Identify which cell holds the provided text, then report its (x, y) central coordinate. 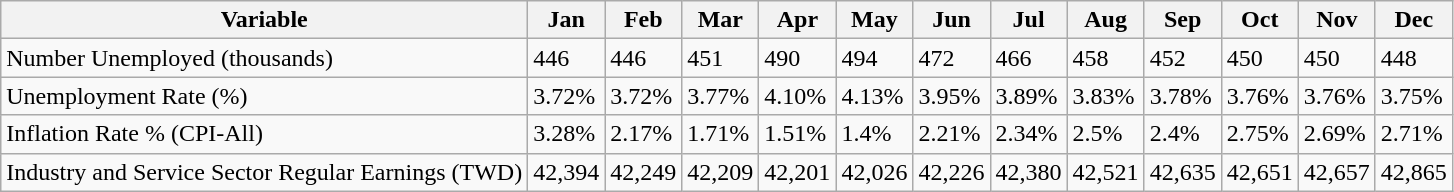
Oct (1260, 20)
42,380 (1028, 172)
1.51% (798, 134)
3.28% (566, 134)
42,657 (1336, 172)
Sep (1182, 20)
42,226 (952, 172)
42,249 (644, 172)
2.71% (1414, 134)
Jan (566, 20)
May (874, 20)
42,651 (1260, 172)
42,521 (1106, 172)
494 (874, 58)
2.21% (952, 134)
2.4% (1182, 134)
3.95% (952, 96)
3.83% (1106, 96)
Inflation Rate % (CPI-All) (264, 134)
42,026 (874, 172)
4.10% (798, 96)
2.34% (1028, 134)
42,201 (798, 172)
2.17% (644, 134)
42,865 (1414, 172)
Feb (644, 20)
Jun (952, 20)
Dec (1414, 20)
Industry and Service Sector Regular Earnings (TWD) (264, 172)
42,635 (1182, 172)
458 (1106, 58)
451 (720, 58)
1.71% (720, 134)
Number Unemployed (thousands) (264, 58)
2.69% (1336, 134)
452 (1182, 58)
Apr (798, 20)
3.89% (1028, 96)
2.5% (1106, 134)
4.13% (874, 96)
Unemployment Rate (%) (264, 96)
3.77% (720, 96)
Jul (1028, 20)
3.75% (1414, 96)
466 (1028, 58)
1.4% (874, 134)
490 (798, 58)
42,394 (566, 172)
472 (952, 58)
Nov (1336, 20)
3.78% (1182, 96)
448 (1414, 58)
Aug (1106, 20)
Variable (264, 20)
2.75% (1260, 134)
Mar (720, 20)
42,209 (720, 172)
